Return [x, y] of the center of cell containing provided text 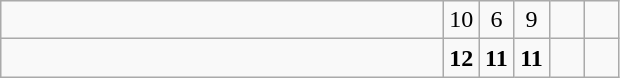
6 [496, 20]
12 [462, 58]
10 [462, 20]
9 [532, 20]
